Output the [x, y] coordinate of the center of the cell containing the given text.  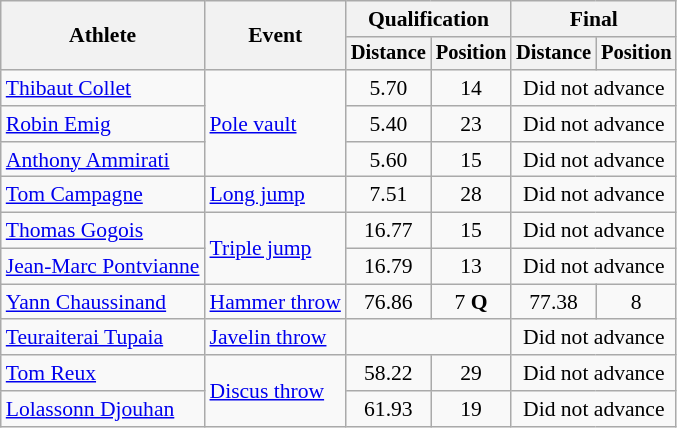
Teuraiterai Tupaia [103, 338]
61.93 [388, 409]
19 [471, 409]
23 [471, 124]
5.70 [388, 88]
Discus throw [274, 390]
76.86 [388, 302]
Anthony Ammirati [103, 160]
5.60 [388, 160]
58.22 [388, 373]
14 [471, 88]
Thibaut Collet [103, 88]
28 [471, 195]
Lolassonn Djouhan [103, 409]
Qualification [428, 19]
Robin Emig [103, 124]
29 [471, 373]
7 Q [471, 302]
Jean-Marc Pontvianne [103, 267]
8 [636, 302]
Triple jump [274, 248]
5.40 [388, 124]
16.79 [388, 267]
Hammer throw [274, 302]
7.51 [388, 195]
Event [274, 36]
Tom Campagne [103, 195]
Yann Chaussinand [103, 302]
Long jump [274, 195]
Thomas Gogois [103, 231]
77.38 [554, 302]
16.77 [388, 231]
Final [594, 19]
Tom Reux [103, 373]
Javelin throw [274, 338]
Pole vault [274, 124]
Athlete [103, 36]
13 [471, 267]
